Identify which cell holds the provided text, then report its [x, y] central coordinate. 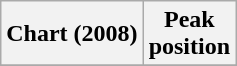
Chart (2008) [72, 34]
Peakposition [189, 34]
